For the text-containing cell, return its midpoint in [x, y] coordinate format. 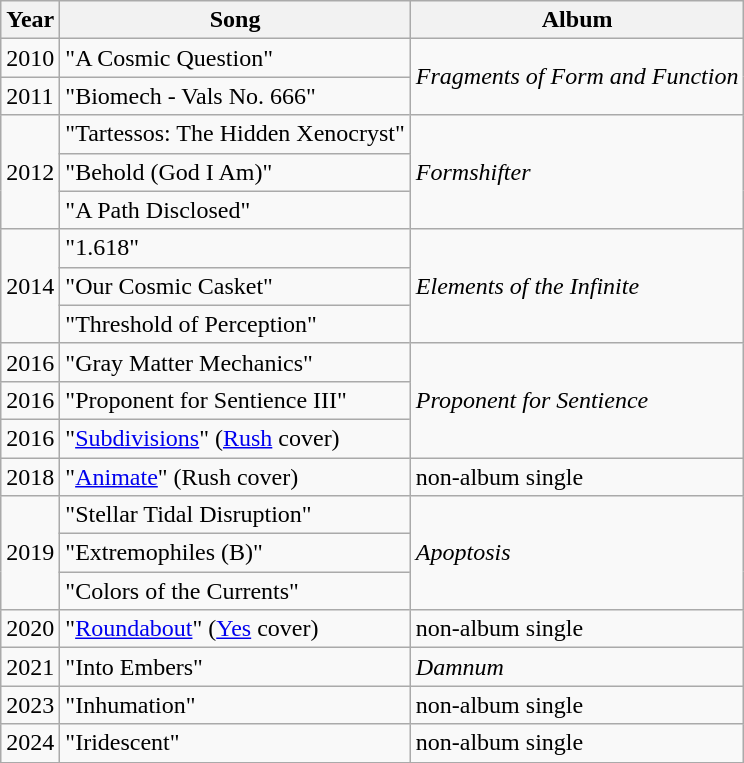
"A Cosmic Question" [235, 58]
Apoptosis [577, 553]
Song [235, 20]
2024 [30, 743]
Elements of the Infinite [577, 286]
"Animate" (Rush cover) [235, 477]
Damnum [577, 667]
2020 [30, 629]
Formshifter [577, 172]
2012 [30, 172]
Year [30, 20]
2014 [30, 286]
"Roundabout" (Yes cover) [235, 629]
"Inhumation" [235, 705]
2018 [30, 477]
2010 [30, 58]
Album [577, 20]
2021 [30, 667]
"Gray Matter Mechanics" [235, 362]
"Colors of the Currents" [235, 591]
2011 [30, 96]
"Threshold of Perception" [235, 324]
"Biomech - Vals No. 666" [235, 96]
"A Path Disclosed" [235, 210]
Fragments of Form and Function [577, 77]
"Stellar Tidal Disruption" [235, 515]
"Into Embers" [235, 667]
"Extremophiles (B)" [235, 553]
Proponent for Sentience [577, 400]
"1.618" [235, 248]
"Proponent for Sentience III" [235, 400]
"Subdivisions" (Rush cover) [235, 438]
"Behold (God I Am)" [235, 172]
2023 [30, 705]
"Our Cosmic Casket" [235, 286]
"Tartessos: The Hidden Xenocryst" [235, 134]
2019 [30, 553]
"Iridescent" [235, 743]
